Search for the cell housing the specified text and yield its (x, y) center coordinate. 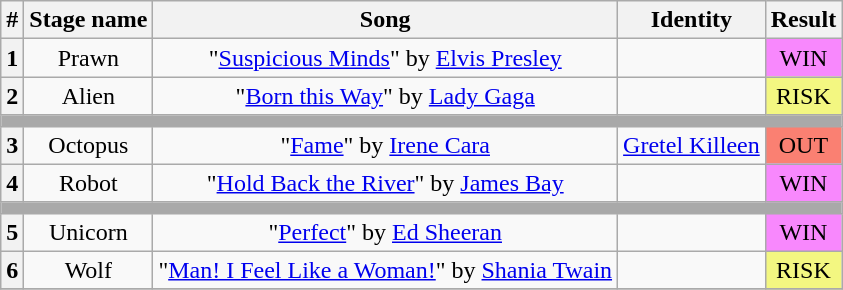
4 (12, 183)
Robot (88, 183)
"Suspicious Minds" by Elvis Presley (386, 58)
Wolf (88, 270)
Gretel Killeen (692, 145)
"Born this Way" by Lady Gaga (386, 96)
"Man! I Feel Like a Woman!" by Shania Twain (386, 270)
"Fame" by Irene Cara (386, 145)
Octopus (88, 145)
2 (12, 96)
"Hold Back the River" by James Bay (386, 183)
6 (12, 270)
3 (12, 145)
OUT (803, 145)
Prawn (88, 58)
1 (12, 58)
Unicorn (88, 232)
Alien (88, 96)
Stage name (88, 20)
5 (12, 232)
# (12, 20)
Identity (692, 20)
Result (803, 20)
Song (386, 20)
"Perfect" by Ed Sheeran (386, 232)
